Output the (x, y) coordinate of the center of the cell containing the given text.  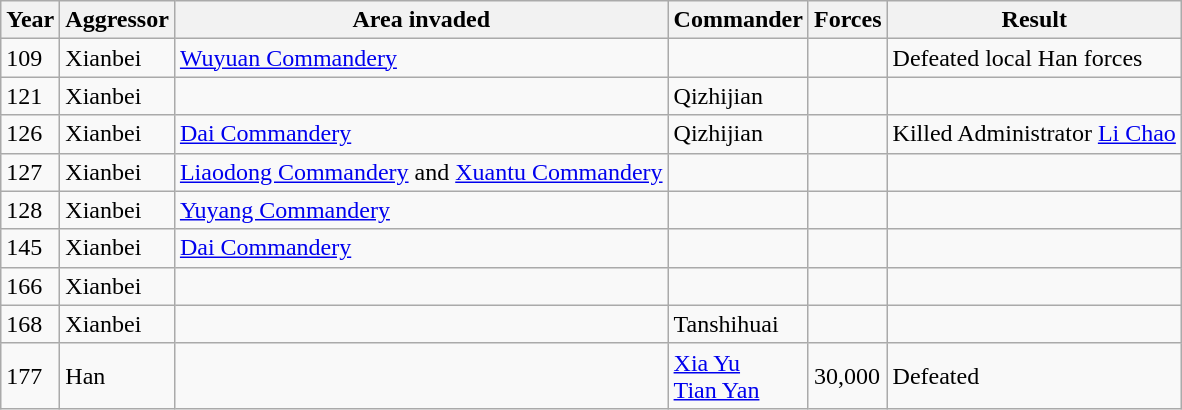
Xia YuTian Yan (738, 376)
Defeated (1034, 376)
30,000 (848, 376)
Area invaded (421, 20)
Tanshihuai (738, 324)
Defeated local Han forces (1034, 58)
127 (30, 172)
Commander (738, 20)
168 (30, 324)
Liaodong Commandery and Xuantu Commandery (421, 172)
Wuyuan Commandery (421, 58)
121 (30, 96)
Forces (848, 20)
166 (30, 286)
145 (30, 248)
Aggressor (118, 20)
Han (118, 376)
Result (1034, 20)
109 (30, 58)
126 (30, 134)
177 (30, 376)
Yuyang Commandery (421, 210)
Year (30, 20)
Killed Administrator Li Chao (1034, 134)
128 (30, 210)
